Pinpoint the cell where the given text exists, returning its (x, y) midpoint coordinate. 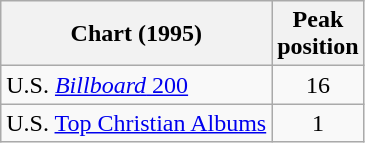
Peakposition (318, 34)
1 (318, 123)
U.S. Billboard 200 (136, 85)
16 (318, 85)
Chart (1995) (136, 34)
U.S. Top Christian Albums (136, 123)
